Return [X, Y] of the center of cell containing provided text 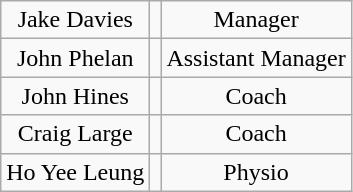
Assistant Manager [256, 58]
John Hines [76, 96]
Physio [256, 172]
John Phelan [76, 58]
Jake Davies [76, 20]
Ho Yee Leung [76, 172]
Craig Large [76, 134]
Manager [256, 20]
